Extract the [x, y] coordinate from the center of the cell holding the provided text.  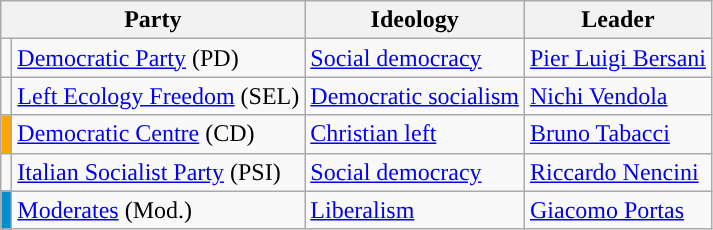
Nichi Vendola [618, 96]
Democratic Party (PD) [158, 58]
Moderates (Mod.) [158, 210]
Italian Socialist Party (PSI) [158, 172]
Christian left [415, 134]
Democratic socialism [415, 96]
Riccardo Nencini [618, 172]
Leader [618, 20]
Party [153, 20]
Bruno Tabacci [618, 134]
Ideology [415, 20]
Pier Luigi Bersani [618, 58]
Giacomo Portas [618, 210]
Liberalism [415, 210]
Democratic Centre (CD) [158, 134]
Left Ecology Freedom (SEL) [158, 96]
